Output the [X, Y] coordinate of the center of the cell containing the given text.  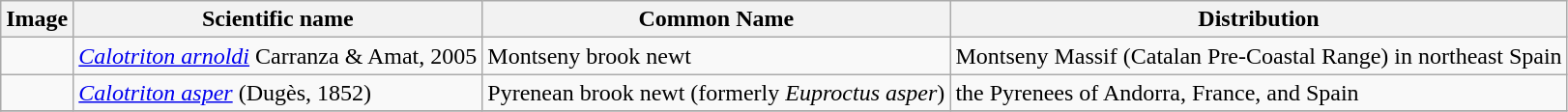
Common Name [716, 19]
Calotriton asper (Dugès, 1852) [278, 93]
Montseny Massif (Catalan Pre-Coastal Range) in northeast Spain [1259, 56]
Distribution [1259, 19]
Montseny brook newt [716, 56]
Image [37, 19]
Pyrenean brook newt (formerly Euproctus asper) [716, 93]
the Pyrenees of Andorra, France, and Spain [1259, 93]
Scientific name [278, 19]
Calotriton arnoldi Carranza & Amat, 2005 [278, 56]
